Locate the cell with the specified text and output its [x, y] center coordinate. 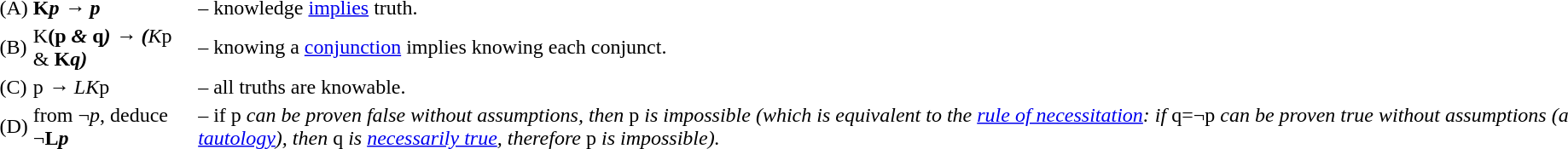
K(p & q) → (Kp & Kq) [113, 48]
p → LKp [113, 87]
